Pinpoint the cell where the given text exists, returning its (X, Y) midpoint coordinate. 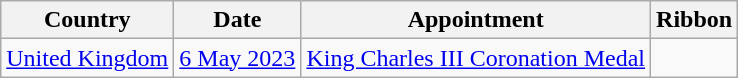
Date (238, 20)
King Charles III Coronation Medal (476, 58)
United Kingdom (88, 58)
Country (88, 20)
6 May 2023 (238, 58)
Appointment (476, 20)
Ribbon (694, 20)
